Find where the given text appears and provide that cell's center as [x, y] coordinate. 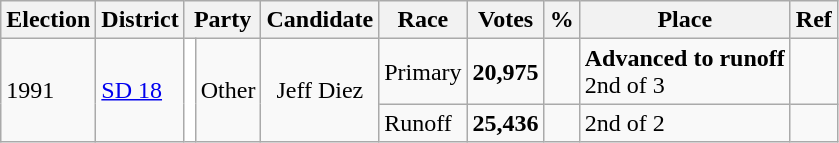
Ref [814, 20]
1991 [48, 90]
Place [684, 20]
25,436 [506, 123]
Advanced to runoff2nd of 3 [684, 72]
Election [48, 20]
District [140, 20]
Other [228, 90]
Runoff [423, 123]
20,975 [506, 72]
Votes [506, 20]
Candidate [320, 20]
2nd of 2 [684, 123]
Primary [423, 72]
% [562, 20]
Race [423, 20]
Party [222, 20]
SD 18 [140, 90]
Jeff Diez [320, 90]
